Return (x, y) of the center of cell containing provided text 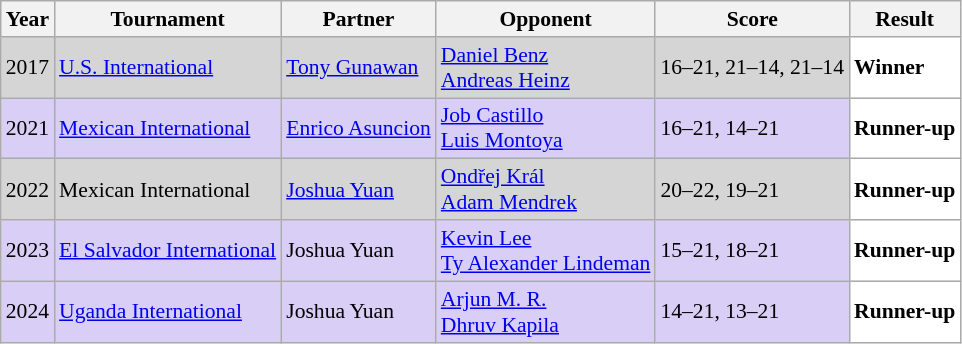
Job Castillo Luis Montoya (546, 128)
U.S. International (168, 68)
15–21, 18–21 (752, 250)
Year (28, 19)
Daniel Benz Andreas Heinz (546, 68)
2021 (28, 128)
Partner (358, 19)
2023 (28, 250)
16–21, 14–21 (752, 128)
Tony Gunawan (358, 68)
Result (904, 19)
20–22, 19–21 (752, 190)
Score (752, 19)
14–21, 13–21 (752, 312)
2024 (28, 312)
16–21, 21–14, 21–14 (752, 68)
El Salvador International (168, 250)
Opponent (546, 19)
2017 (28, 68)
Enrico Asuncion (358, 128)
Ondřej Král Adam Mendrek (546, 190)
Tournament (168, 19)
Uganda International (168, 312)
Winner (904, 68)
Kevin Lee Ty Alexander Lindeman (546, 250)
Arjun M. R. Dhruv Kapila (546, 312)
2022 (28, 190)
